Search for the cell housing the specified text and yield its [x, y] center coordinate. 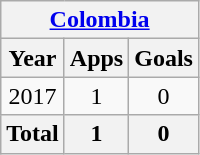
Goals [164, 58]
Total [33, 134]
2017 [33, 96]
Apps [96, 58]
Colombia [100, 20]
Year [33, 58]
